Extract the (X, Y) coordinate from the center of the cell holding the provided text.  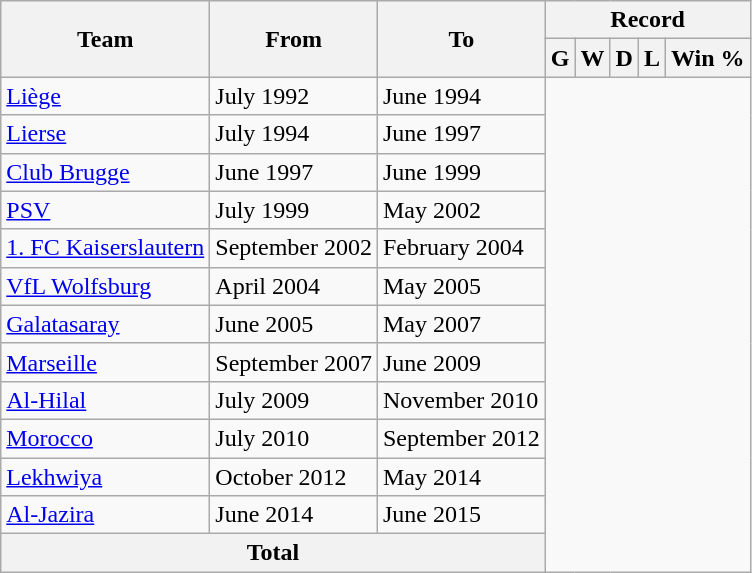
To (461, 39)
Win % (708, 58)
July 2009 (294, 400)
July 1999 (294, 210)
Al-Hilal (106, 400)
July 1992 (294, 96)
May 2014 (461, 477)
November 2010 (461, 400)
Lekhwiya (106, 477)
Galatasaray (106, 324)
September 2002 (294, 248)
Club Brugge (106, 172)
Team (106, 39)
Al-Jazira (106, 515)
VfL Wolfsburg (106, 286)
Lierse (106, 134)
W (592, 58)
Morocco (106, 438)
September 2007 (294, 362)
Total (273, 553)
May 2005 (461, 286)
July 2010 (294, 438)
PSV (106, 210)
D (624, 58)
Liège (106, 96)
Marseille (106, 362)
June 1994 (461, 96)
May 2002 (461, 210)
May 2007 (461, 324)
June 2015 (461, 515)
September 2012 (461, 438)
From (294, 39)
June 2009 (461, 362)
June 2005 (294, 324)
July 1994 (294, 134)
Record (648, 20)
G (560, 58)
April 2004 (294, 286)
February 2004 (461, 248)
June 2014 (294, 515)
June 1999 (461, 172)
October 2012 (294, 477)
L (652, 58)
1. FC Kaiserslautern (106, 248)
